For the text-containing cell, return its midpoint in (x, y) coordinate format. 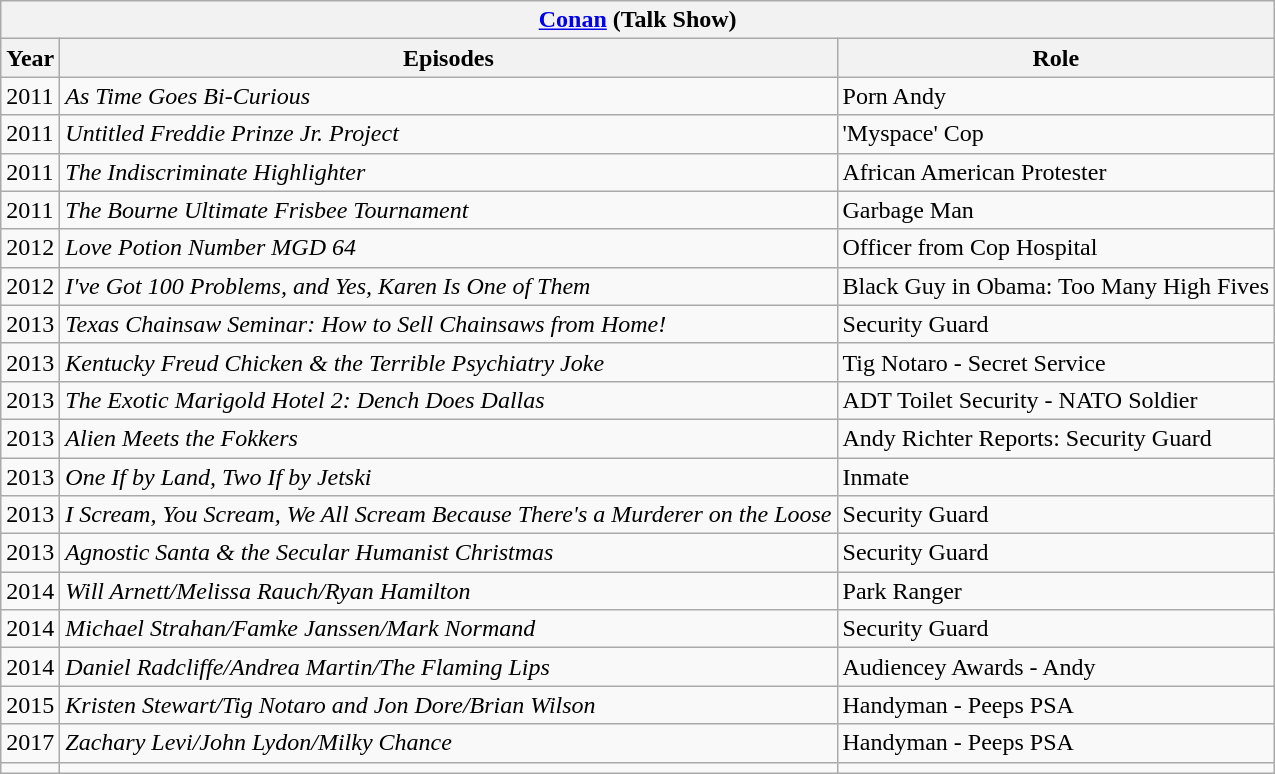
Porn Andy (1056, 96)
2015 (30, 705)
Michael Strahan/Famke Janssen/Mark Normand (448, 629)
Untitled Freddie Prinze Jr. Project (448, 134)
Garbage Man (1056, 210)
I Scream, You Scream, We All Scream Because There's a Murderer on the Loose (448, 515)
The Indiscriminate Highlighter (448, 172)
Year (30, 58)
The Exotic Marigold Hotel 2: Dench Does Dallas (448, 400)
Audiencey Awards - Andy (1056, 667)
Conan (Talk Show) (638, 20)
2017 (30, 743)
Love Potion Number MGD 64 (448, 248)
Zachary Levi/John Lydon/Milky Chance (448, 743)
Episodes (448, 58)
Tig Notaro - Secret Service (1056, 362)
Black Guy in Obama: Too Many High Fives (1056, 286)
Andy Richter Reports: Security Guard (1056, 438)
Alien Meets the Fokkers (448, 438)
Role (1056, 58)
Park Ranger (1056, 591)
Will Arnett/Melissa Rauch/Ryan Hamilton (448, 591)
The Bourne Ultimate Frisbee Tournament (448, 210)
Daniel Radcliffe/Andrea Martin/The Flaming Lips (448, 667)
Kristen Stewart/Tig Notaro and Jon Dore/Brian Wilson (448, 705)
As Time Goes Bi-Curious (448, 96)
Inmate (1056, 477)
I've Got 100 Problems, and Yes, Karen Is One of Them (448, 286)
Officer from Cop Hospital (1056, 248)
ADT Toilet Security - NATO Soldier (1056, 400)
African American Protester (1056, 172)
Agnostic Santa & the Secular Humanist Christmas (448, 553)
'Myspace' Cop (1056, 134)
One If by Land, Two If by Jetski (448, 477)
Kentucky Freud Chicken & the Terrible Psychiatry Joke (448, 362)
Texas Chainsaw Seminar: How to Sell Chainsaws from Home! (448, 324)
